From the cell containing the given text, extract its center point as (X, Y) coordinate. 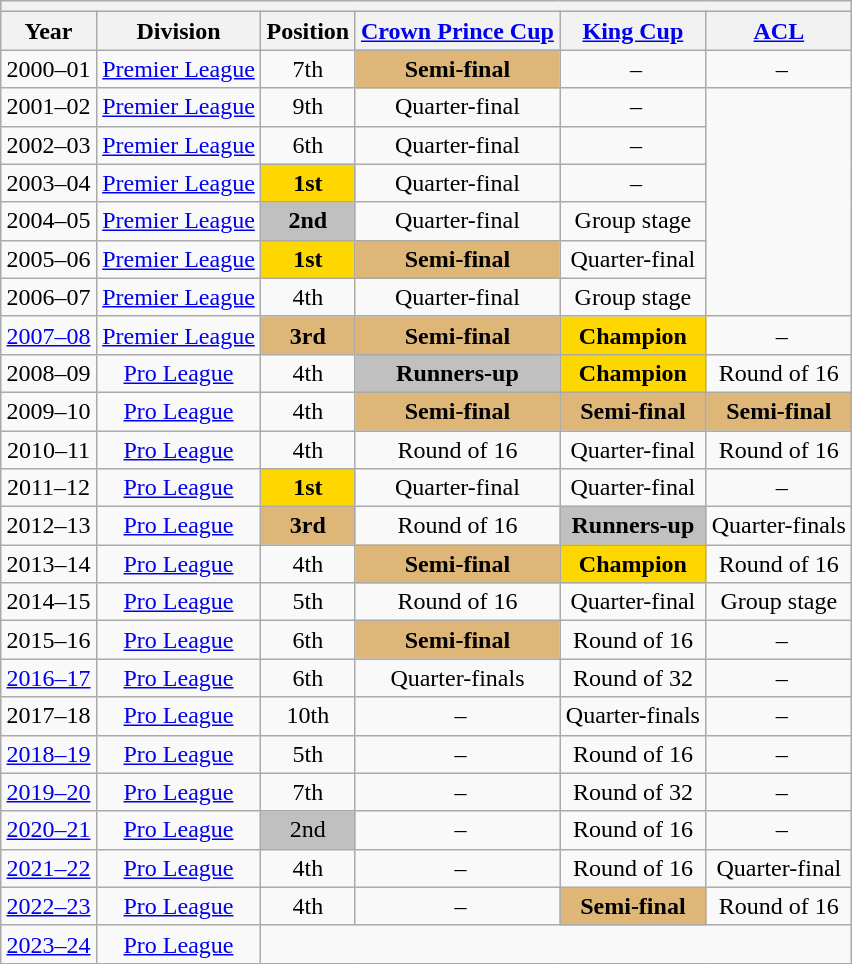
King Cup (633, 31)
2001–02 (49, 107)
2006–07 (49, 297)
2019–20 (49, 792)
Position (308, 31)
2014–15 (49, 602)
2003–04 (49, 183)
2017–18 (49, 716)
2023–24 (49, 944)
2000–01 (49, 69)
2009–10 (49, 411)
2022–23 (49, 906)
9th (308, 107)
2011–12 (49, 488)
2021–22 (49, 868)
2005–06 (49, 259)
2002–03 (49, 145)
2010–11 (49, 449)
2004–05 (49, 221)
2015–16 (49, 640)
2016–17 (49, 678)
2013–14 (49, 564)
ACL (779, 31)
Division (178, 31)
2012–13 (49, 526)
2018–19 (49, 754)
Year (49, 31)
2008–09 (49, 373)
2020–21 (49, 830)
Crown Prince Cup (458, 31)
10th (308, 716)
2007–08 (49, 335)
